Locate the cell with the specified text and output its [x, y] center coordinate. 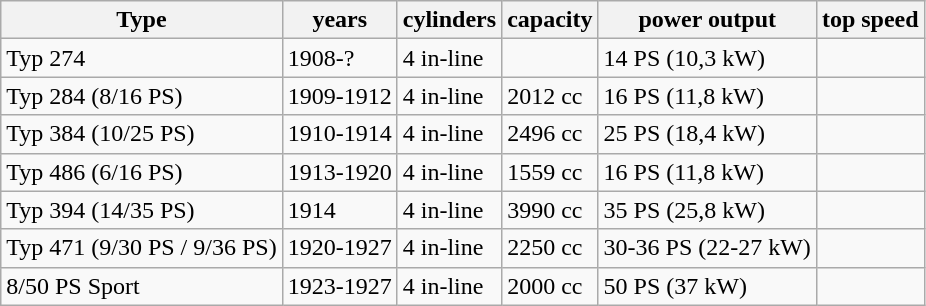
Typ 471 (9/30 PS / 9/36 PS) [142, 248]
Typ 384 (10/25 PS) [142, 134]
years [340, 20]
1909-1912 [340, 96]
1910-1914 [340, 134]
35 PS (25,8 kW) [707, 210]
30-36 PS (22-27 kW) [707, 248]
50 PS (37 kW) [707, 286]
1923-1927 [340, 286]
Typ 284 (8/16 PS) [142, 96]
cylinders [449, 20]
2012 cc [550, 96]
Typ 394 (14/35 PS) [142, 210]
Type [142, 20]
1920-1927 [340, 248]
2000 cc [550, 286]
Typ 486 (6/16 PS) [142, 172]
top speed [870, 20]
1914 [340, 210]
capacity [550, 20]
1908-? [340, 58]
2496 cc [550, 134]
25 PS (18,4 kW) [707, 134]
14 PS (10,3 kW) [707, 58]
power output [707, 20]
2250 cc [550, 248]
Typ 274 [142, 58]
8/50 PS Sport [142, 286]
1913-1920 [340, 172]
3990 cc [550, 210]
1559 cc [550, 172]
